Identify which cell holds the provided text, then report its [x, y] central coordinate. 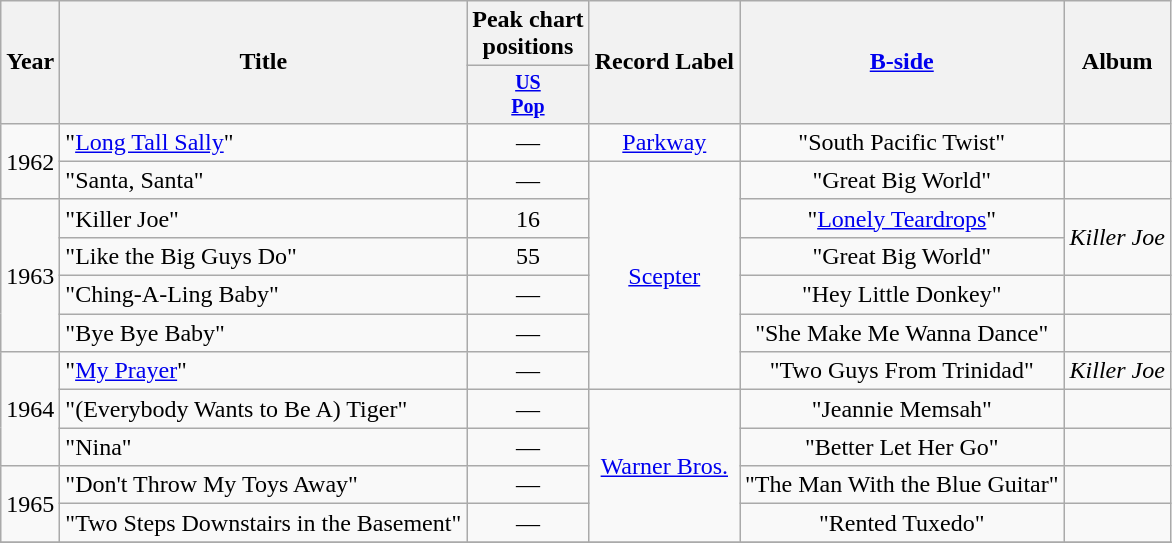
"Bye Bye Baby" [264, 333]
Warner Bros. [664, 466]
1963 [30, 275]
"Hey Little Donkey" [902, 295]
"Rented Tuxedo" [902, 523]
B-side [902, 62]
USPop [528, 94]
"Like the Big Guys Do" [264, 256]
"Two Steps Downstairs in the Basement" [264, 523]
"Killer Joe" [264, 218]
"My Prayer" [264, 371]
"She Make Me Wanna Dance" [902, 333]
"Jeannie Memsah" [902, 409]
Year [30, 62]
"Nina" [264, 447]
Record Label [664, 62]
"Better Let Her Go" [902, 447]
"Lonely Teardrops" [902, 218]
55 [528, 256]
"The Man With the Blue Guitar" [902, 485]
Parkway [664, 142]
Peak chartpositions [528, 34]
1964 [30, 409]
"Santa, Santa" [264, 180]
Scepter [664, 275]
"(Everybody Wants to Be A) Tiger" [264, 409]
"South Pacific Twist" [902, 142]
"Two Guys From Trinidad" [902, 371]
"Long Tall Sally" [264, 142]
Title [264, 62]
"Don't Throw My Toys Away" [264, 485]
16 [528, 218]
1962 [30, 161]
Album [1117, 62]
"Ching-A-Ling Baby" [264, 295]
1965 [30, 504]
